Capture the cell that displays the provided text and extract its (x, y) central coordinate. 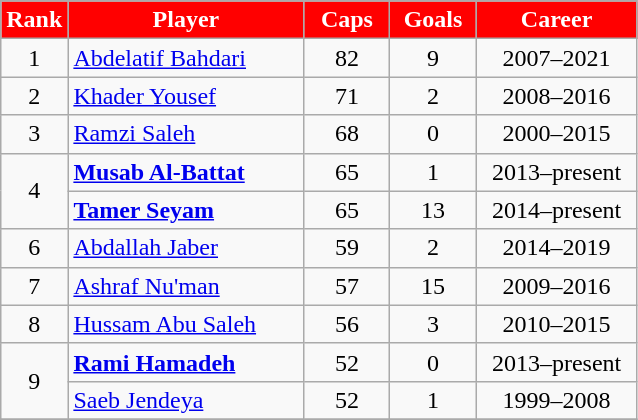
4 (34, 191)
Tamer Seyam (186, 210)
56 (347, 324)
Caps (347, 20)
13 (433, 210)
8 (34, 324)
6 (34, 248)
68 (347, 134)
2014–present (556, 210)
2009–2016 (556, 286)
2014–2019 (556, 248)
Ramzi Saleh (186, 134)
2008–2016 (556, 96)
Goals (433, 20)
15 (433, 286)
57 (347, 286)
2000–2015 (556, 134)
1999–2008 (556, 400)
2010–2015 (556, 324)
71 (347, 96)
Rami Hamadeh (186, 362)
Rank (34, 20)
59 (347, 248)
Musab Al-Battat (186, 172)
Hussam Abu Saleh (186, 324)
Ashraf Nu'man (186, 286)
Abdelatif Bahdari (186, 58)
Player (186, 20)
7 (34, 286)
82 (347, 58)
Khader Yousef (186, 96)
Abdallah Jaber (186, 248)
Saeb Jendeya (186, 400)
2007–2021 (556, 58)
Career (556, 20)
